Return the [X, Y] coordinate for the center point of the cell that contains the specified text.  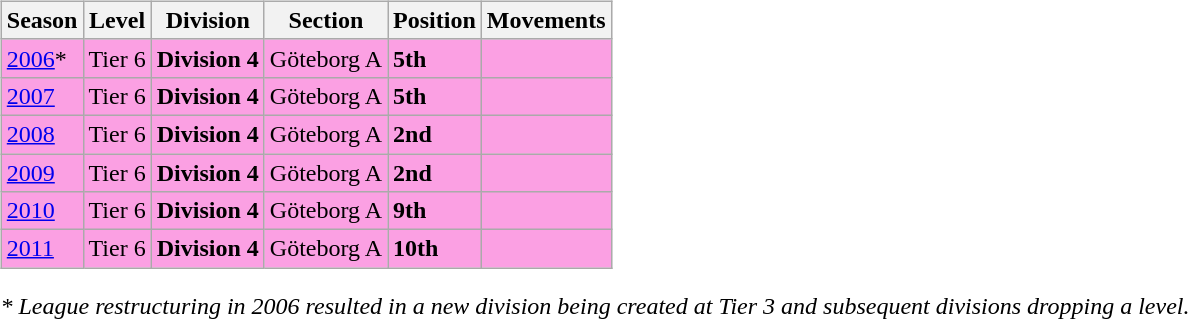
2010 [42, 211]
2009 [42, 173]
Section [326, 20]
Division [208, 20]
Level [117, 20]
Movements [546, 20]
2006* [42, 58]
2011 [42, 249]
2007 [42, 96]
2008 [42, 134]
10th [435, 249]
Position [435, 20]
Season [42, 20]
9th [435, 211]
